Pinpoint the cell where the given text exists, returning its (x, y) midpoint coordinate. 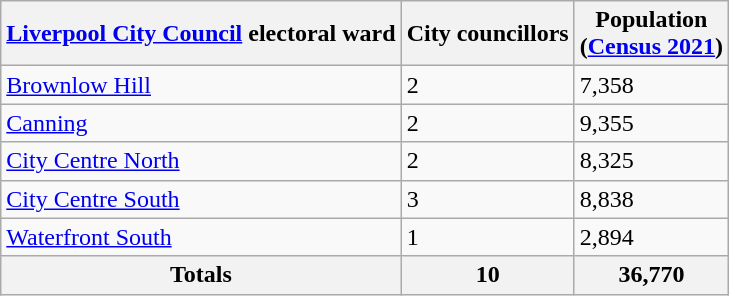
36,770 (651, 275)
10 (488, 275)
City Centre North (201, 161)
Waterfront South (201, 237)
City councillors (488, 34)
1 (488, 237)
City Centre South (201, 199)
8,838 (651, 199)
9,355 (651, 123)
Population(Census 2021) (651, 34)
Liverpool City Council electoral ward (201, 34)
2,894 (651, 237)
Canning (201, 123)
Brownlow Hill (201, 85)
7,358 (651, 85)
8,325 (651, 161)
3 (488, 199)
Totals (201, 275)
